Identify which cell holds the provided text, then report its [X, Y] central coordinate. 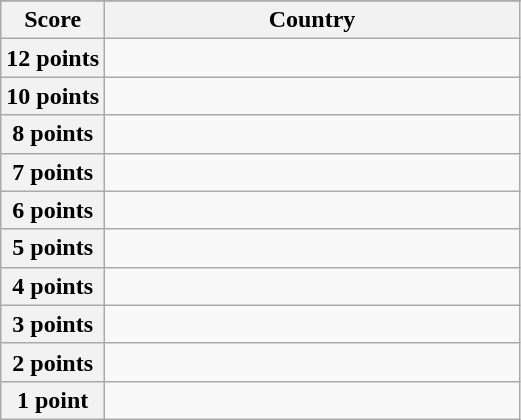
5 points [53, 248]
8 points [53, 134]
1 point [53, 400]
Country [312, 20]
2 points [53, 362]
7 points [53, 172]
12 points [53, 58]
Score [53, 20]
10 points [53, 96]
3 points [53, 324]
6 points [53, 210]
4 points [53, 286]
